For the text-containing cell, return its midpoint in (X, Y) coordinate format. 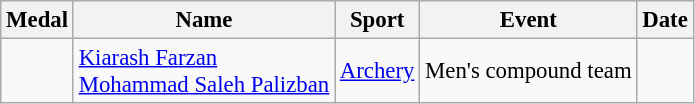
Sport (376, 20)
Date (665, 20)
Kiarash FarzanMohammad Saleh Palizban (204, 72)
Archery (376, 72)
Name (204, 20)
Event (528, 20)
Men's compound team (528, 72)
Medal (38, 20)
